From the cell containing the given text, extract its center point as [X, Y] coordinate. 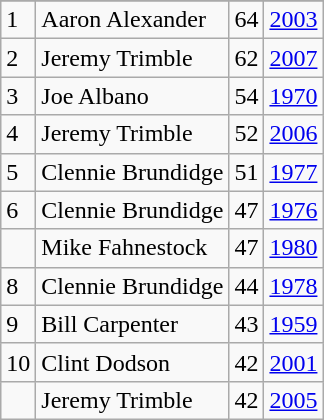
1980 [294, 248]
2007 [294, 58]
2005 [294, 400]
64 [246, 20]
52 [246, 134]
2003 [294, 20]
54 [246, 96]
1970 [294, 96]
2 [18, 58]
10 [18, 362]
8 [18, 286]
2006 [294, 134]
Joe Albano [132, 96]
51 [246, 172]
1 [18, 20]
4 [18, 134]
2001 [294, 362]
62 [246, 58]
Aaron Alexander [132, 20]
6 [18, 210]
5 [18, 172]
1976 [294, 210]
Clint Dodson [132, 362]
1977 [294, 172]
44 [246, 286]
9 [18, 324]
Mike Fahnestock [132, 248]
1959 [294, 324]
3 [18, 96]
43 [246, 324]
Bill Carpenter [132, 324]
1978 [294, 286]
